Extract the [X, Y] coordinate from the center of the cell holding the provided text.  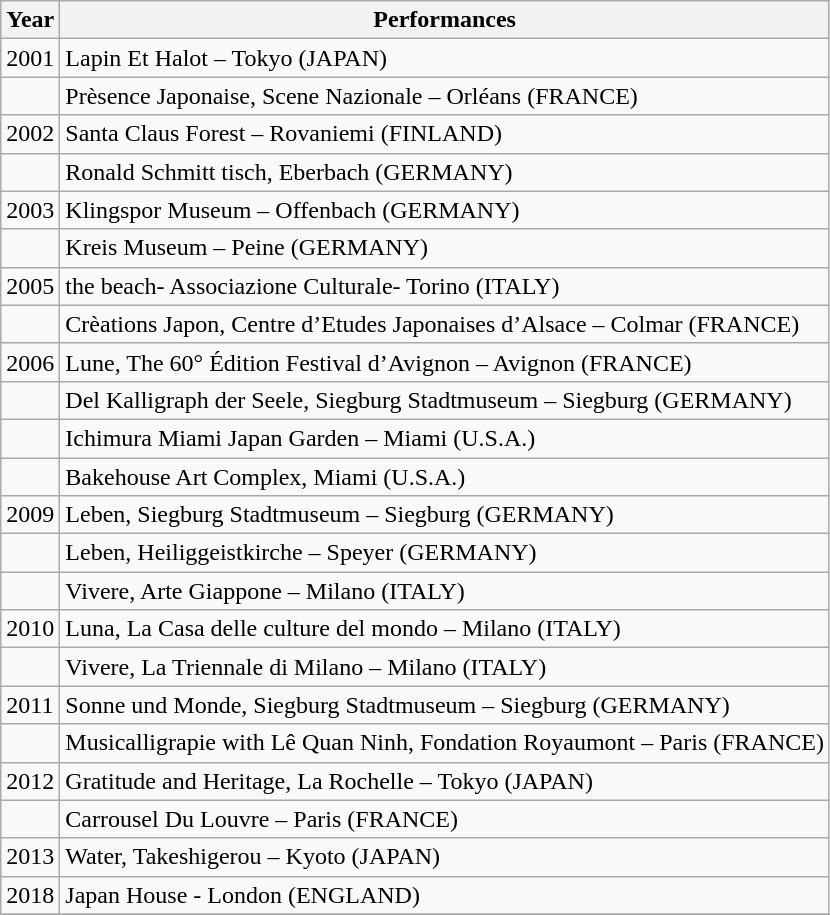
Leben, Siegburg Stadtmuseum – Siegburg (GERMANY) [445, 515]
Crèations Japon, Centre d’Etudes Japonaises d’Alsace – Colmar (FRANCE) [445, 324]
Ronald Schmitt tisch, Eberbach (GERMANY) [445, 172]
2010 [30, 629]
Performances [445, 20]
Prèsence Japonaise, Scene Nazionale – Orléans (FRANCE) [445, 96]
Kreis Museum – Peine (GERMANY) [445, 248]
Santa Claus Forest – Rovaniemi (FINLAND) [445, 134]
2002 [30, 134]
Luna, La Casa delle culture del mondo – Milano (ITALY) [445, 629]
Japan House - London (ENGLAND) [445, 895]
2009 [30, 515]
Klingspor Museum – Offenbach (GERMANY) [445, 210]
2005 [30, 286]
2012 [30, 781]
2001 [30, 58]
Del Kalligraph der Seele, Siegburg Stadtmuseum – Siegburg (GERMANY) [445, 400]
Gratitude and Heritage, La Rochelle – Tokyo (JAPAN) [445, 781]
Musicalligrapie with Lê Quan Ninh, Fondation Royaumont – Paris (FRANCE) [445, 743]
2006 [30, 362]
Lapin Et Halot – Tokyo (JAPAN) [445, 58]
Ichimura Miami Japan Garden – Miami (U.S.A.) [445, 438]
2018 [30, 895]
the beach- Associazione Culturale- Torino (ITALY) [445, 286]
Vivere, La Triennale di Milano – Milano (ITALY) [445, 667]
Water, Takeshigerou – Kyoto (JAPAN) [445, 857]
Carrousel Du Louvre – Paris (FRANCE) [445, 819]
Sonne und Monde, Siegburg Stadtmuseum – Siegburg (GERMANY) [445, 705]
2011 [30, 705]
Vivere, Arte Giappone – Milano (ITALY) [445, 591]
Leben, Heiliggeistkirche – Speyer (GERMANY) [445, 553]
2003 [30, 210]
2013 [30, 857]
Bakehouse Art Complex, Miami (U.S.A.) [445, 477]
Year [30, 20]
Lune, The 60° Édition Festival d’Avignon – Avignon (FRANCE) [445, 362]
